Detect which cell encompasses the target text, then output its [x, y] center coordinate. 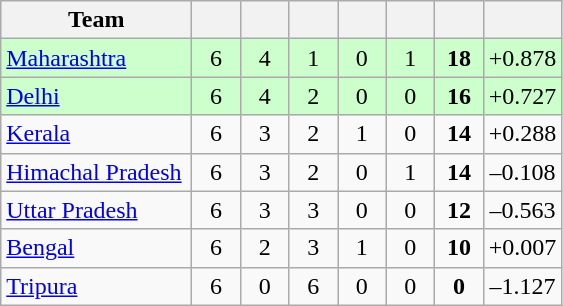
+0.878 [522, 58]
Delhi [96, 96]
Tripura [96, 286]
–1.127 [522, 286]
10 [460, 248]
Kerala [96, 134]
Maharashtra [96, 58]
Uttar Pradesh [96, 210]
+0.007 [522, 248]
Bengal [96, 248]
+0.727 [522, 96]
–0.563 [522, 210]
18 [460, 58]
Team [96, 20]
Himachal Pradesh [96, 172]
+0.288 [522, 134]
12 [460, 210]
–0.108 [522, 172]
16 [460, 96]
